Output the (x, y) coordinate of the center of the cell containing the given text.  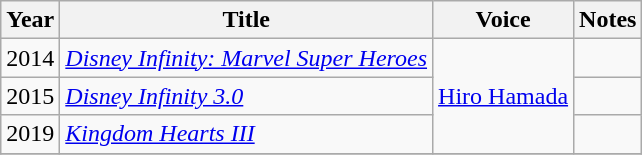
Voice (504, 20)
Disney Infinity 3.0 (246, 96)
2015 (30, 96)
Kingdom Hearts III (246, 134)
Hiro Hamada (504, 96)
Year (30, 20)
2014 (30, 58)
Notes (608, 20)
Disney Infinity: Marvel Super Heroes (246, 58)
2019 (30, 134)
Title (246, 20)
